From the cell containing the given text, extract its center point as [x, y] coordinate. 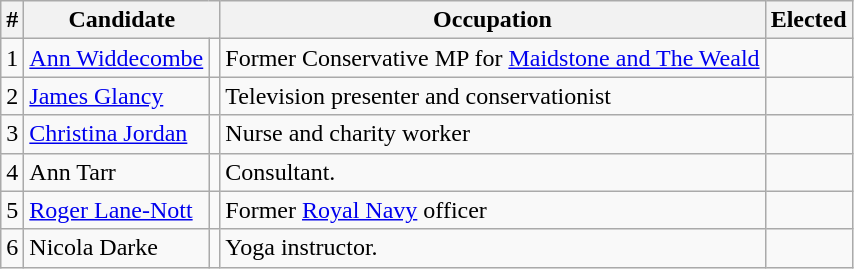
4 [12, 172]
1 [12, 58]
Nicola Darke [116, 248]
Occupation [492, 20]
# [12, 20]
2 [12, 96]
Television presenter and conservationist [492, 96]
Former Conservative MP for Maidstone and The Weald [492, 58]
Ann Tarr [116, 172]
Candidate [122, 20]
Yoga instructor. [492, 248]
6 [12, 248]
Nurse and charity worker [492, 134]
Roger Lane-Nott [116, 210]
James Glancy [116, 96]
3 [12, 134]
Christina Jordan [116, 134]
Former Royal Navy officer [492, 210]
Elected [808, 20]
Ann Widdecombe [116, 58]
5 [12, 210]
Consultant. [492, 172]
